From the cell containing the given text, extract its center point as (x, y) coordinate. 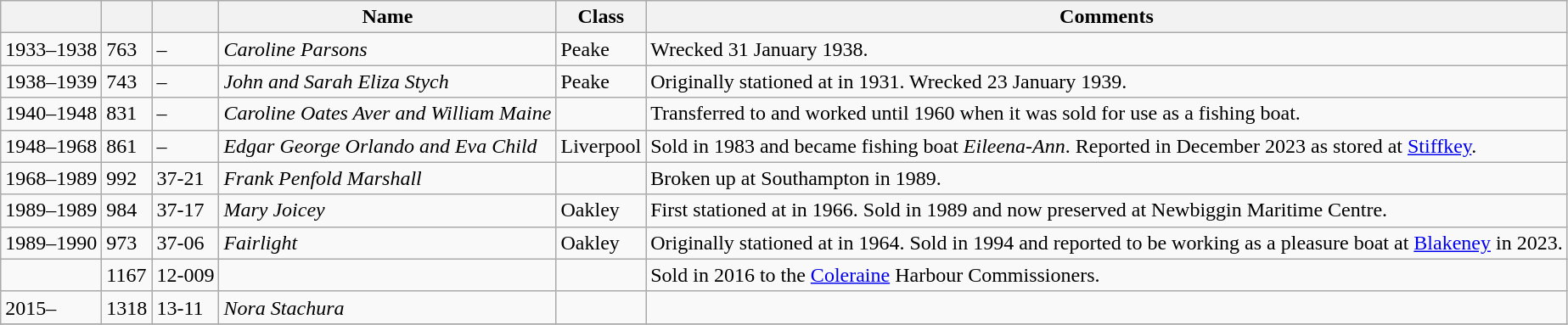
John and Sarah Eliza Stych (387, 81)
Fairlight (387, 243)
2015– (51, 307)
Caroline Parsons (387, 49)
Sold in 2016 to the Coleraine Harbour Commissioners. (1107, 275)
1318 (127, 307)
37-17 (185, 210)
13-11 (185, 307)
1968–1989 (51, 178)
1989–1990 (51, 243)
12-009 (185, 275)
1989–1989 (51, 210)
763 (127, 49)
Wrecked 31 January 1938. (1107, 49)
831 (127, 114)
1948–1968 (51, 146)
984 (127, 210)
861 (127, 146)
1938–1939 (51, 81)
Name (387, 17)
Edgar George Orlando and Eva Child (387, 146)
743 (127, 81)
Liverpool (601, 146)
37-21 (185, 178)
Originally stationed at in 1931. Wrecked 23 January 1939. (1107, 81)
Nora Stachura (387, 307)
First stationed at in 1966. Sold in 1989 and now preserved at Newbiggin Maritime Centre. (1107, 210)
Caroline Oates Aver and William Maine (387, 114)
Mary Joicey (387, 210)
Comments (1107, 17)
Transferred to and worked until 1960 when it was sold for use as a fishing boat. (1107, 114)
Class (601, 17)
1940–1948 (51, 114)
Frank Penfold Marshall (387, 178)
1167 (127, 275)
Originally stationed at in 1964. Sold in 1994 and reported to be working as a pleasure boat at Blakeney in 2023. (1107, 243)
992 (127, 178)
Broken up at Southampton in 1989. (1107, 178)
37-06 (185, 243)
Sold in 1983 and became fishing boat Eileena-Ann. Reported in December 2023 as stored at Stiffkey. (1107, 146)
973 (127, 243)
1933–1938 (51, 49)
